Detect which cell encompasses the target text, then output its (x, y) center coordinate. 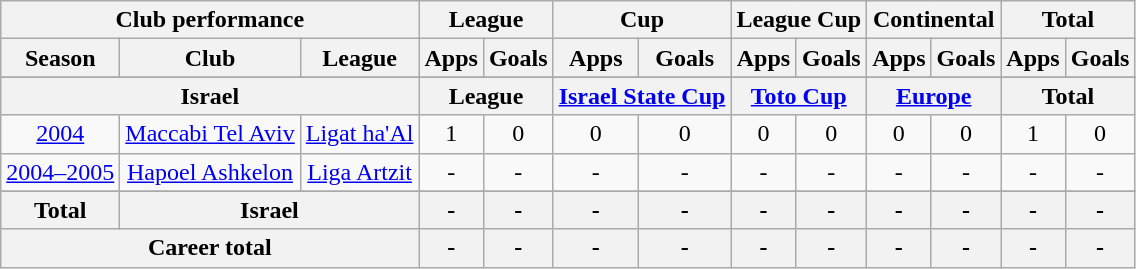
2004–2005 (60, 172)
Continental (934, 20)
Liga Artzit (360, 172)
League Cup (799, 20)
Toto Cup (799, 96)
Europe (934, 96)
Cup (642, 20)
Club performance (210, 20)
Ligat ha'Al (360, 134)
Season (60, 58)
Maccabi Tel Aviv (210, 134)
Career total (210, 248)
Hapoel Ashkelon (210, 172)
Israel State Cup (642, 96)
Club (210, 58)
2004 (60, 134)
